From the cell containing the given text, extract its center point as (X, Y) coordinate. 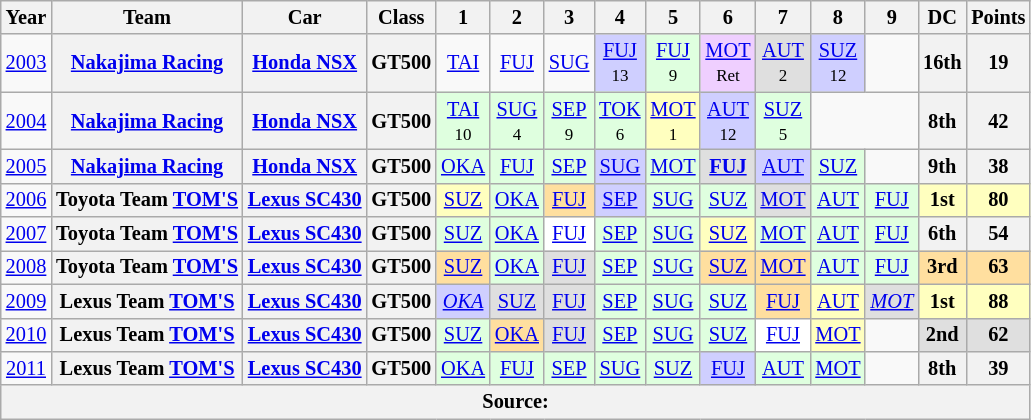
2011 (26, 368)
FUJ13 (620, 63)
TOK6 (620, 121)
7 (782, 17)
9 (892, 17)
38 (998, 166)
5 (672, 17)
3rd (942, 267)
TAI (463, 63)
Class (401, 17)
3 (569, 17)
2007 (26, 234)
88 (998, 301)
SUZ5 (782, 121)
39 (998, 368)
Source: (516, 402)
FUJ9 (672, 63)
2003 (26, 63)
6 (728, 17)
TAI10 (463, 121)
19 (998, 63)
MOT1 (672, 121)
4 (620, 17)
8 (838, 17)
16th (942, 63)
9th (942, 166)
Car (305, 17)
2010 (26, 335)
Points (998, 17)
SUG4 (517, 121)
AUT12 (728, 121)
62 (998, 335)
SEP9 (569, 121)
42 (998, 121)
Year (26, 17)
1 (463, 17)
2006 (26, 200)
DC (942, 17)
2005 (26, 166)
Team (147, 17)
SUZ12 (838, 63)
AUT2 (782, 63)
63 (998, 267)
MOTRet (728, 63)
80 (998, 200)
6th (942, 234)
54 (998, 234)
2008 (26, 267)
2 (517, 17)
2004 (26, 121)
2009 (26, 301)
2nd (942, 335)
